Extract the (x, y) coordinate from the center of the cell holding the provided text.  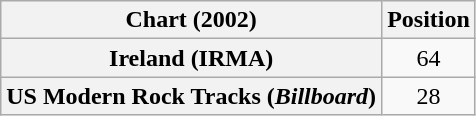
US Modern Rock Tracks (Billboard) (192, 96)
Position (429, 20)
Chart (2002) (192, 20)
64 (429, 58)
28 (429, 96)
Ireland (IRMA) (192, 58)
